Pinpoint the cell where the given text exists, returning its (X, Y) midpoint coordinate. 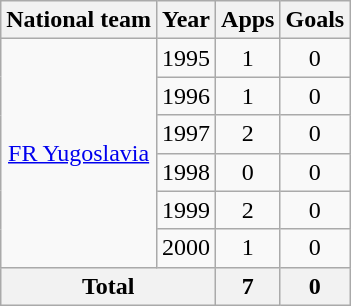
Apps (248, 20)
Year (186, 20)
1995 (186, 58)
1998 (186, 172)
1999 (186, 210)
Total (108, 286)
Goals (315, 20)
National team (79, 20)
FR Yugoslavia (79, 153)
1997 (186, 134)
1996 (186, 96)
7 (248, 286)
2000 (186, 248)
